Provide the (x, y) coordinate of the cell's center where the given text is located.  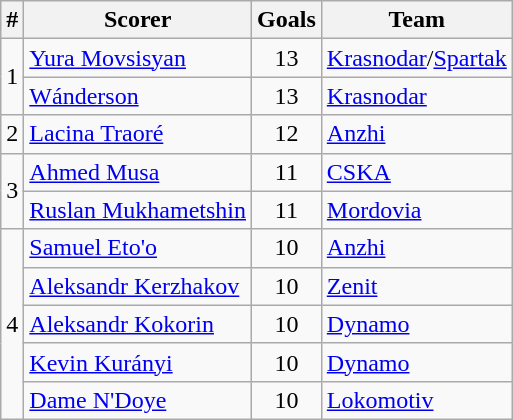
1 (12, 77)
Wánderson (138, 96)
3 (12, 191)
Krasnodar (416, 96)
Ruslan Mukhametshin (138, 210)
Kevin Kurányi (138, 362)
# (12, 20)
Team (416, 20)
Ahmed Musa (138, 172)
Lokomotiv (416, 400)
Dame N'Doye (138, 400)
4 (12, 324)
Yura Movsisyan (138, 58)
Krasnodar/Spartak (416, 58)
Goals (287, 20)
CSKA (416, 172)
Zenit (416, 286)
Aleksandr Kokorin (138, 324)
Samuel Eto'o (138, 248)
2 (12, 134)
Scorer (138, 20)
Aleksandr Kerzhakov (138, 286)
12 (287, 134)
Lacina Traoré (138, 134)
Mordovia (416, 210)
